Search for the cell housing the specified text and yield its (X, Y) center coordinate. 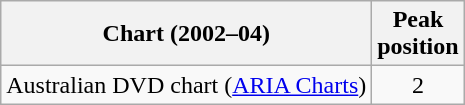
Peakposition (418, 34)
Chart (2002–04) (186, 34)
2 (418, 85)
Australian DVD chart (ARIA Charts) (186, 85)
